Search for the cell housing the specified text and yield its (x, y) center coordinate. 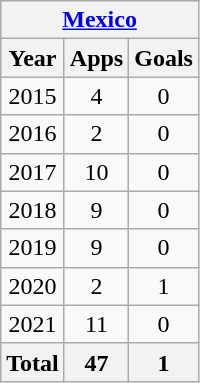
10 (96, 172)
11 (96, 324)
47 (96, 362)
4 (96, 96)
2021 (33, 324)
Mexico (100, 20)
Goals (164, 58)
Year (33, 58)
2019 (33, 248)
2015 (33, 96)
Total (33, 362)
2018 (33, 210)
2017 (33, 172)
Apps (96, 58)
2020 (33, 286)
2016 (33, 134)
